From the cell containing the given text, extract its center point as [X, Y] coordinate. 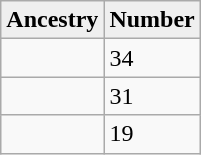
31 [152, 96]
Number [152, 20]
34 [152, 58]
19 [152, 134]
Ancestry [52, 20]
